Capture the cell that displays the provided text and extract its (x, y) central coordinate. 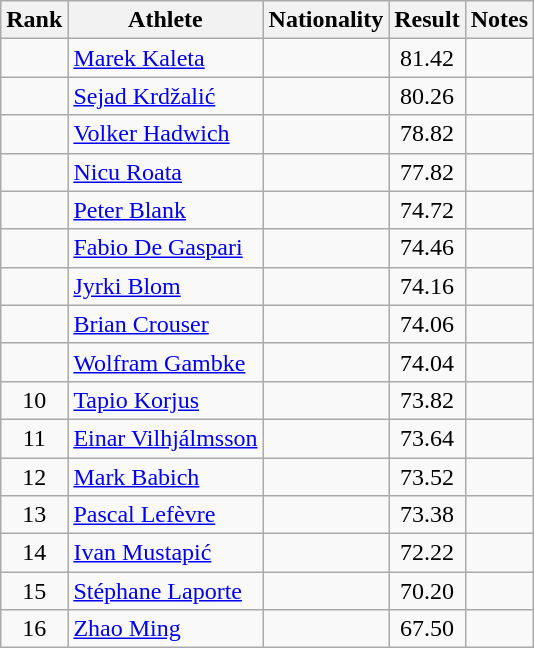
Athlete (166, 20)
Ivan Mustapić (166, 553)
12 (34, 477)
81.42 (427, 58)
74.46 (427, 248)
15 (34, 591)
80.26 (427, 96)
Zhao Ming (166, 629)
67.50 (427, 629)
16 (34, 629)
Einar Vilhjálmsson (166, 438)
74.16 (427, 286)
Tapio Korjus (166, 400)
74.04 (427, 362)
Pascal Lefèvre (166, 515)
Wolfram Gambke (166, 362)
Jyrki Blom (166, 286)
11 (34, 438)
78.82 (427, 134)
74.72 (427, 210)
73.38 (427, 515)
Nicu Roata (166, 172)
Nationality (326, 20)
70.20 (427, 591)
74.06 (427, 324)
Brian Crouser (166, 324)
Rank (34, 20)
Volker Hadwich (166, 134)
Notes (499, 20)
14 (34, 553)
77.82 (427, 172)
72.22 (427, 553)
73.64 (427, 438)
Stéphane Laporte (166, 591)
Sejad Krdžalić (166, 96)
Fabio De Gaspari (166, 248)
13 (34, 515)
Result (427, 20)
73.82 (427, 400)
Mark Babich (166, 477)
10 (34, 400)
73.52 (427, 477)
Peter Blank (166, 210)
Marek Kaleta (166, 58)
